Pinpoint the cell where the given text exists, returning its (X, Y) midpoint coordinate. 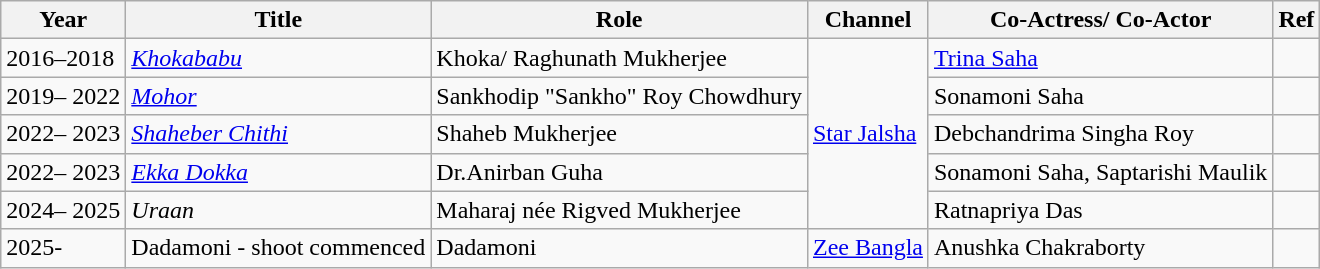
Channel (868, 20)
Maharaj née Rigved Mukherjee (620, 210)
Mohor (278, 96)
Khoka/ Raghunath Mukherjee (620, 58)
Ratnapriya Das (1100, 210)
Shaheber Chithi (278, 134)
Ekka Dokka (278, 172)
2024– 2025 (64, 210)
Sankhodip "Sankho" Roy Chowdhury (620, 96)
Zee Bangla (868, 248)
Trina Saha (1100, 58)
Shaheb Mukherjee (620, 134)
Debchandrima Singha Roy (1100, 134)
2016–2018 (64, 58)
Uraan (278, 210)
Sonamoni Saha, Saptarishi Maulik (1100, 172)
Dadamoni (620, 248)
Dadamoni - shoot commenced (278, 248)
Star Jalsha (868, 134)
Title (278, 20)
Anushka Chakraborty (1100, 248)
Dr.Anirban Guha (620, 172)
Year (64, 20)
Ref (1296, 20)
2019– 2022 (64, 96)
Role (620, 20)
Khokababu (278, 58)
2025- (64, 248)
Sonamoni Saha (1100, 96)
Co-Actress/ Co-Actor (1100, 20)
